Extract the (x, y) coordinate from the center of the cell holding the provided text.  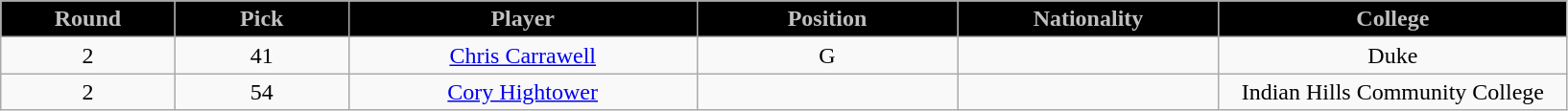
Chris Carrawell (522, 55)
41 (261, 55)
Cory Hightower (522, 92)
Position (827, 19)
Pick (261, 19)
Indian Hills Community College (1393, 92)
Player (522, 19)
Duke (1393, 55)
Nationality (1088, 19)
Round (88, 19)
College (1393, 19)
54 (261, 92)
G (827, 55)
